Search for the cell housing the specified text and yield its [x, y] center coordinate. 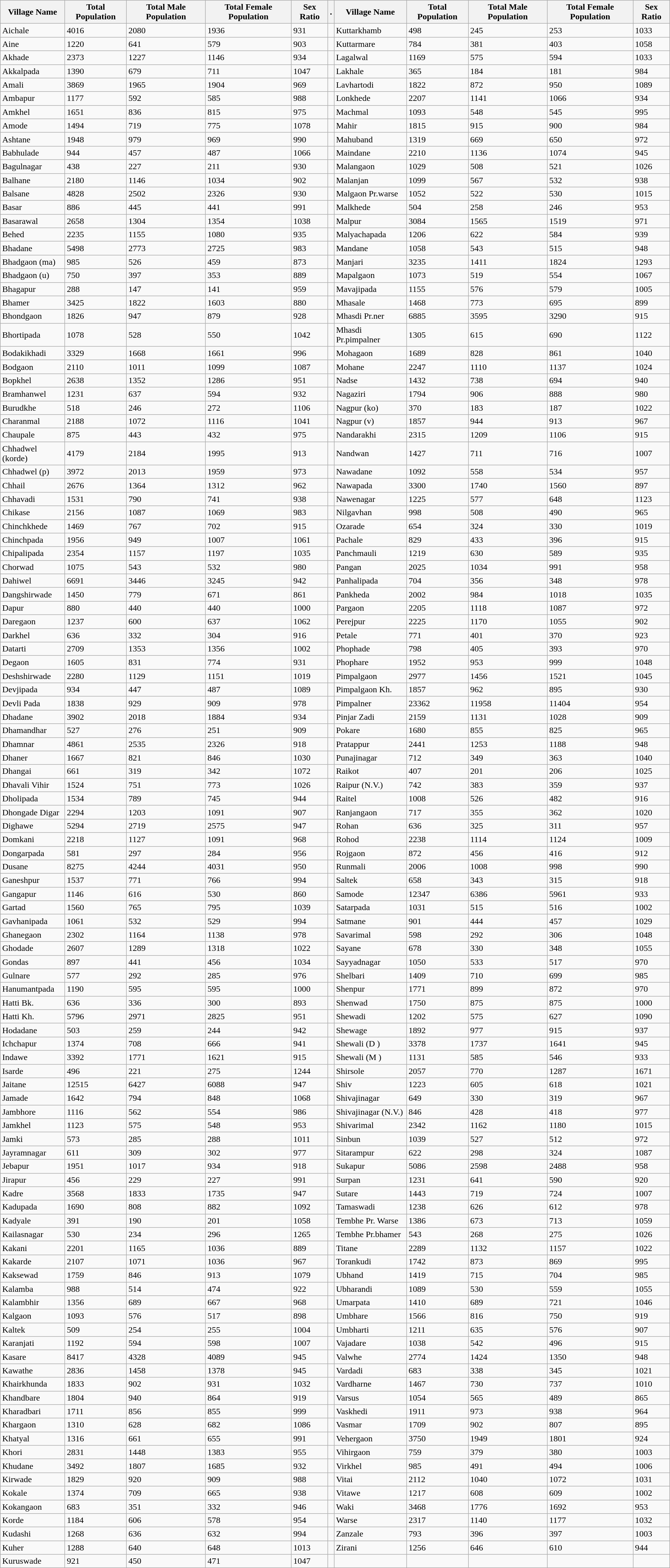
Bhamer [33, 303]
2836 [96, 1371]
Datarti [33, 649]
3972 [96, 472]
671 [248, 594]
489 [590, 1398]
1450 [96, 594]
1006 [651, 1466]
1621 [248, 1057]
356 [508, 581]
5086 [437, 1166]
2373 [96, 58]
1709 [437, 1425]
610 [590, 1548]
825 [590, 731]
901 [437, 921]
Bodgaon [33, 367]
600 [166, 621]
1197 [248, 553]
Bhondgaon [33, 316]
765 [166, 908]
438 [96, 166]
1253 [508, 744]
Kasare [33, 1357]
407 [437, 771]
1824 [590, 262]
Machmal [370, 112]
Kudashi [33, 1534]
640 [166, 1548]
12515 [96, 1085]
Kakarde [33, 1261]
Shenpur [370, 989]
Nagpur (v) [370, 421]
829 [437, 540]
2709 [96, 649]
147 [166, 289]
605 [508, 1085]
1815 [437, 126]
1467 [437, 1384]
2825 [248, 1016]
1223 [437, 1085]
Pangan [370, 567]
229 [166, 1180]
1110 [508, 367]
2235 [96, 235]
606 [166, 1520]
1018 [590, 594]
1959 [248, 472]
519 [508, 275]
665 [248, 1493]
Mandane [370, 248]
Nawapada [370, 485]
Perejpur [370, 621]
Daregaon [33, 621]
1265 [310, 1234]
1965 [166, 85]
1456 [508, 676]
678 [437, 948]
1603 [248, 303]
Devli Pada [33, 703]
1086 [310, 1425]
715 [508, 1275]
2002 [437, 594]
903 [310, 44]
Shenwad [370, 1003]
Kuttarkhamb [370, 30]
Bhadgaon (u) [33, 275]
Bramhanwel [33, 394]
Pachale [370, 540]
679 [166, 71]
2188 [96, 421]
432 [248, 435]
1059 [651, 1221]
1013 [310, 1548]
2354 [96, 553]
1956 [96, 540]
393 [590, 649]
1534 [96, 798]
Pratappur [370, 744]
1776 [508, 1506]
745 [248, 798]
Ambapur [33, 98]
2317 [437, 1520]
1293 [651, 262]
Kalamba [33, 1289]
4089 [248, 1357]
1807 [166, 1466]
534 [590, 472]
4828 [96, 194]
184 [508, 71]
3568 [96, 1193]
Rohod [370, 839]
Vardadi [370, 1371]
Valwhe [370, 1357]
1162 [508, 1125]
Chipalipada [33, 553]
2156 [96, 513]
Behed [33, 235]
618 [590, 1085]
Balsane [33, 194]
1237 [96, 621]
4016 [96, 30]
Akkalpada [33, 71]
450 [166, 1561]
Dhamnar [33, 744]
1352 [166, 380]
Runmali [370, 867]
Vajadare [370, 1343]
Malanjan [370, 180]
491 [508, 1466]
351 [166, 1506]
353 [248, 275]
4244 [166, 867]
831 [166, 663]
808 [166, 1207]
2977 [437, 676]
418 [590, 1112]
567 [508, 180]
Pankheda [370, 594]
Chhadwel (p) [33, 472]
2280 [96, 676]
Devjipada [33, 690]
Degaon [33, 663]
2658 [96, 221]
1041 [310, 421]
1651 [96, 112]
Lonkhede [370, 98]
471 [248, 1561]
Chaupale [33, 435]
12347 [437, 894]
Vitawe [370, 1493]
498 [437, 30]
Mavajipada [370, 289]
Dighawe [33, 826]
730 [508, 1384]
584 [590, 235]
Kirwade [33, 1479]
2238 [437, 839]
713 [590, 1221]
627 [590, 1016]
Gavhanipada [33, 921]
Dhangai [33, 771]
751 [166, 785]
187 [590, 407]
545 [590, 112]
695 [590, 303]
1220 [96, 44]
Lagalwal [370, 58]
1353 [166, 649]
921 [96, 1561]
1192 [96, 1343]
298 [508, 1153]
Jayramnagar [33, 1153]
979 [166, 139]
608 [508, 1493]
949 [166, 540]
Bhortipada [33, 335]
738 [508, 380]
Satmane [370, 921]
612 [590, 1207]
359 [590, 785]
Gangapur [33, 894]
1190 [96, 989]
1350 [590, 1357]
666 [248, 1044]
2006 [437, 867]
381 [508, 44]
206 [590, 771]
2247 [437, 367]
807 [590, 1425]
Basarawal [33, 221]
522 [508, 194]
336 [166, 1003]
2575 [248, 826]
1911 [437, 1411]
459 [248, 262]
1316 [96, 1438]
482 [590, 798]
490 [590, 513]
512 [590, 1139]
221 [166, 1071]
717 [437, 812]
667 [248, 1303]
1052 [437, 194]
1045 [651, 676]
Rohan [370, 826]
1995 [248, 454]
Hatti Bk. [33, 1003]
1067 [651, 275]
893 [310, 1003]
Torankudi [370, 1261]
1410 [437, 1303]
1432 [437, 380]
Titane [370, 1248]
558 [508, 472]
Warse [370, 1520]
Zanzale [370, 1534]
721 [590, 1303]
2725 [248, 248]
650 [590, 139]
Dhadane [33, 717]
928 [310, 316]
767 [166, 526]
658 [437, 880]
793 [437, 1534]
5498 [96, 248]
297 [166, 853]
Nawadane [370, 472]
Vardharne [370, 1384]
Babhulade [33, 153]
Bagulnagar [33, 166]
1028 [590, 717]
Sinbun [370, 1139]
516 [590, 908]
Kaksewad [33, 1275]
1211 [437, 1330]
Dongarpada [33, 853]
1364 [166, 485]
Ghodade [33, 948]
Burudkhe [33, 407]
Mohagaon [370, 353]
573 [96, 1139]
941 [310, 1044]
1494 [96, 126]
1671 [651, 1071]
254 [166, 1330]
1286 [248, 380]
Phophade [370, 649]
775 [248, 126]
2831 [96, 1452]
770 [508, 1071]
1062 [310, 621]
Nagaziri [370, 394]
996 [310, 353]
1203 [166, 812]
741 [248, 499]
Kakani [33, 1248]
1140 [508, 1520]
Chhadwel (korde) [33, 454]
682 [248, 1425]
325 [508, 826]
1936 [248, 30]
6885 [437, 316]
245 [508, 30]
898 [310, 1316]
Bhagapur [33, 289]
1217 [437, 1493]
1566 [437, 1316]
3595 [508, 316]
699 [590, 976]
1737 [508, 1044]
Satarpada [370, 908]
1409 [437, 976]
1080 [248, 235]
Khandbare [33, 1398]
Raipur (N.V.) [370, 785]
2210 [437, 153]
1005 [651, 289]
Gondas [33, 962]
1054 [437, 1398]
630 [508, 553]
Samode [370, 894]
1010 [651, 1384]
Kuttarmare [370, 44]
798 [437, 649]
Hodadane [33, 1030]
1794 [437, 394]
1448 [166, 1452]
1288 [96, 1548]
1304 [166, 221]
Punajinagar [370, 758]
Nandwan [370, 454]
Deshshirwade [33, 676]
2159 [437, 717]
380 [590, 1452]
Shewadi [370, 1016]
609 [590, 1493]
Kadupada [33, 1207]
Khori [33, 1452]
Umbhare [370, 1316]
3290 [590, 316]
2201 [96, 1248]
1468 [437, 303]
Jamkhel [33, 1125]
1114 [508, 839]
494 [590, 1466]
2225 [437, 621]
Kalgaon [33, 1316]
Ghanegaon [33, 935]
433 [508, 540]
Umarpata [370, 1303]
1411 [508, 262]
1838 [96, 703]
2205 [437, 608]
1904 [248, 85]
1804 [96, 1398]
447 [166, 690]
1424 [508, 1357]
1227 [166, 58]
816 [508, 1316]
615 [508, 335]
655 [248, 1438]
Bopkhel [33, 380]
Pimpalgaon Kh. [370, 690]
2107 [96, 1261]
766 [248, 880]
Shelbari [370, 976]
190 [166, 1221]
Balhane [33, 180]
1521 [590, 676]
1129 [166, 676]
4179 [96, 454]
2180 [96, 180]
2218 [96, 839]
Dhavali Vihir [33, 785]
6386 [508, 894]
869 [590, 1261]
1151 [248, 676]
1180 [590, 1125]
848 [248, 1098]
864 [248, 1398]
865 [651, 1398]
1469 [96, 526]
3329 [96, 353]
Jamki [33, 1139]
Shirsole [370, 1071]
Manjari [370, 262]
779 [166, 594]
6088 [248, 1085]
5796 [96, 1016]
Amkhel [33, 112]
Kadyale [33, 1221]
Panhalipada [370, 581]
276 [166, 731]
528 [166, 335]
309 [166, 1153]
363 [590, 758]
1009 [651, 839]
Domkani [33, 839]
1256 [437, 1548]
272 [248, 407]
Pokare [370, 731]
1209 [508, 435]
Ranjangaon [370, 812]
Nawenagar [370, 499]
1169 [437, 58]
Varsus [370, 1398]
Chikase [33, 513]
1141 [508, 98]
1312 [248, 485]
379 [508, 1452]
888 [590, 394]
694 [590, 380]
2184 [166, 454]
2502 [166, 194]
Saltek [370, 880]
3468 [437, 1506]
504 [437, 207]
1458 [166, 1371]
3245 [248, 581]
581 [96, 853]
836 [166, 112]
Shiv [370, 1085]
Gartad [33, 908]
946 [310, 1506]
589 [590, 553]
2773 [166, 248]
1689 [437, 353]
759 [437, 1452]
2110 [96, 367]
Dangshirwade [33, 594]
635 [508, 1330]
626 [508, 1207]
1742 [437, 1261]
1949 [508, 1438]
690 [590, 335]
1318 [248, 948]
1565 [508, 221]
306 [590, 935]
6691 [96, 581]
1079 [310, 1275]
Vitai [370, 1479]
Phophare [370, 663]
709 [166, 1493]
Sutare [370, 1193]
1004 [310, 1330]
1319 [437, 139]
565 [508, 1398]
550 [248, 335]
1219 [437, 553]
742 [437, 785]
616 [166, 894]
Savarimal [370, 935]
5294 [96, 826]
Malkhede [370, 207]
296 [248, 1234]
1020 [651, 812]
1188 [590, 744]
259 [166, 1030]
821 [166, 758]
1711 [96, 1411]
2342 [437, 1125]
403 [590, 44]
445 [166, 207]
1042 [310, 335]
391 [96, 1221]
879 [248, 316]
3492 [96, 1466]
1090 [651, 1016]
Waki [370, 1506]
1386 [437, 1221]
794 [166, 1098]
1075 [96, 567]
1310 [96, 1425]
3750 [437, 1438]
Isarde [33, 1071]
2488 [590, 1166]
Chinchpada [33, 540]
Khudane [33, 1466]
828 [508, 353]
Aine [33, 44]
2676 [96, 485]
Pimpalner [370, 703]
774 [248, 663]
1165 [166, 1248]
Shewage [370, 1030]
784 [437, 44]
518 [96, 407]
514 [166, 1289]
1127 [166, 839]
383 [508, 785]
300 [248, 1003]
1074 [590, 153]
Vasmar [370, 1425]
1419 [437, 1275]
923 [651, 635]
1884 [248, 717]
724 [590, 1193]
971 [651, 221]
362 [590, 812]
529 [248, 921]
1202 [437, 1016]
Vihirgaon [370, 1452]
Lakhale [370, 71]
Pinjar Zadi [370, 717]
Hatti Kh. [33, 1016]
Shewali (M ) [370, 1057]
349 [508, 758]
365 [437, 71]
1132 [508, 1248]
3235 [437, 262]
Kokangaon [33, 1506]
1136 [508, 153]
956 [310, 853]
1378 [248, 1371]
Panchmauli [370, 553]
856 [166, 1411]
546 [590, 1057]
2025 [437, 567]
1124 [590, 839]
1137 [590, 367]
2013 [166, 472]
986 [310, 1112]
789 [166, 798]
Sayane [370, 948]
628 [166, 1425]
860 [310, 894]
304 [248, 635]
4328 [166, 1357]
Chinchkhede [33, 526]
1025 [651, 771]
912 [651, 853]
1050 [437, 962]
3869 [96, 85]
1801 [590, 1438]
2607 [96, 948]
2057 [437, 1071]
611 [96, 1153]
1184 [96, 1520]
1692 [590, 1506]
Shewali (D ) [370, 1044]
Mapalgaon [370, 275]
1605 [96, 663]
Mhasdi Pr.ner [370, 316]
Malyachapada [370, 235]
1690 [96, 1207]
4861 [96, 744]
964 [651, 1411]
Amode [33, 126]
Khargaon [33, 1425]
1268 [96, 1534]
Zirani [370, 1548]
1948 [96, 139]
1661 [248, 353]
1305 [437, 335]
211 [248, 166]
Hanumantpada [33, 989]
Dusane [33, 867]
253 [590, 30]
Tembhe Pr. Warse [370, 1221]
559 [590, 1289]
Jamade [33, 1098]
900 [590, 126]
2112 [437, 1479]
Kailasnagar [33, 1234]
342 [248, 771]
Maindane [370, 153]
Indawe [33, 1057]
Ozarade [370, 526]
1024 [651, 367]
654 [437, 526]
Akhade [33, 58]
Malangaon [370, 166]
Pargaon [370, 608]
1642 [96, 1098]
Kuruswade [33, 1561]
Mhasale [370, 303]
Dhaner [33, 758]
1225 [437, 499]
Malpur [370, 221]
Ubharandi [370, 1289]
11404 [590, 703]
141 [248, 289]
2971 [166, 1016]
1826 [96, 316]
1289 [166, 948]
2598 [508, 1166]
924 [651, 1438]
795 [248, 908]
Dhamandhar [33, 731]
955 [310, 1452]
3902 [96, 717]
444 [508, 921]
6427 [166, 1085]
1170 [508, 621]
1427 [437, 454]
592 [166, 98]
Darkhel [33, 635]
790 [166, 499]
1443 [437, 1193]
302 [248, 1153]
815 [248, 112]
Khairkhunda [33, 1384]
183 [508, 407]
1138 [248, 935]
2441 [437, 744]
1071 [166, 1261]
311 [590, 826]
474 [248, 1289]
521 [590, 166]
4031 [248, 867]
Kaltek [33, 1330]
Ashtane [33, 139]
669 [508, 139]
Chhail [33, 485]
1354 [248, 221]
1122 [651, 335]
244 [248, 1030]
939 [651, 235]
Khatyal [33, 1438]
906 [508, 394]
Surpan [370, 1180]
673 [508, 1221]
716 [590, 454]
1740 [508, 485]
959 [310, 289]
234 [166, 1234]
1238 [437, 1207]
255 [248, 1330]
Nagpur (ko) [370, 407]
1892 [437, 1030]
2638 [96, 380]
562 [166, 1112]
590 [590, 1180]
Nilgavhan [370, 513]
929 [166, 703]
Dapur [33, 608]
Jebapur [33, 1166]
Tembhe Pr.bhamer [370, 1234]
23362 [437, 703]
509 [96, 1330]
Kokale [33, 1493]
1641 [590, 1044]
Gulnare [33, 976]
503 [96, 1030]
Aichale [33, 30]
1030 [310, 758]
922 [310, 1289]
Virkhel [370, 1466]
2302 [96, 935]
882 [248, 1207]
8417 [96, 1357]
Tamaswadi [370, 1207]
401 [508, 635]
355 [508, 812]
Kharadbari [33, 1411]
Sayyadnagar [370, 962]
1667 [96, 758]
Chhavadi [33, 499]
Kalambhir [33, 1303]
284 [248, 853]
578 [248, 1520]
1531 [96, 499]
Dholipada [33, 798]
1951 [96, 1166]
Kawathe [33, 1371]
Ganeshpur [33, 880]
Charanmal [33, 421]
632 [248, 1534]
. [331, 12]
Mhasdi Pr.pimpalner [370, 335]
Vehergaon [370, 1438]
Raitel [370, 798]
11958 [508, 703]
Mahuband [370, 139]
1952 [437, 663]
Karanjati [33, 1343]
2294 [96, 812]
3084 [437, 221]
Malgaon Pr.warse [370, 194]
710 [508, 976]
Nadse [370, 380]
2719 [166, 826]
Lavhartodi [370, 85]
5961 [590, 894]
Bhadgaon (ma) [33, 262]
Amali [33, 85]
8275 [96, 867]
1287 [590, 1071]
1046 [651, 1303]
3425 [96, 303]
268 [508, 1234]
1680 [437, 731]
708 [166, 1044]
649 [437, 1098]
542 [508, 1343]
1244 [310, 1071]
Shivajinagar [370, 1098]
343 [508, 880]
251 [248, 731]
Chorwad [33, 567]
Umbharti [370, 1330]
2774 [437, 1357]
428 [508, 1112]
737 [590, 1384]
3300 [437, 485]
1519 [590, 221]
Jaitane [33, 1085]
345 [590, 1371]
646 [508, 1548]
533 [508, 962]
Shivajinagar (N.V.) [370, 1112]
712 [437, 758]
1383 [248, 1452]
Ubhand [370, 1275]
Petale [370, 635]
Pimpalgaon [370, 676]
Mohane [370, 367]
Mahir [370, 126]
Rojgaon [370, 853]
3378 [437, 1044]
1073 [437, 275]
1668 [166, 353]
2080 [166, 30]
Raikot [370, 771]
405 [508, 649]
3392 [96, 1057]
Bhadane [33, 248]
1750 [437, 1003]
976 [310, 976]
1537 [96, 880]
Dhongade Digar [33, 812]
Shivarimal [370, 1125]
1017 [166, 1166]
443 [166, 435]
1735 [248, 1193]
Jambhore [33, 1112]
1685 [248, 1466]
1068 [310, 1098]
Korde [33, 1520]
2289 [437, 1248]
702 [248, 526]
1164 [166, 935]
1829 [96, 1479]
1069 [248, 513]
Sitarampur [370, 1153]
2535 [166, 744]
Bodakikhadi [33, 353]
2018 [166, 717]
2207 [437, 98]
Ichchapur [33, 1044]
Kadre [33, 1193]
1206 [437, 235]
2315 [437, 435]
Sukapur [370, 1166]
315 [590, 880]
1390 [96, 71]
3446 [166, 581]
Kuher [33, 1548]
1759 [96, 1275]
Basar [33, 207]
181 [590, 71]
Nandarakhi [370, 435]
416 [590, 853]
886 [96, 207]
1118 [508, 608]
Dahiwel [33, 581]
Vaskhedi [370, 1411]
258 [508, 207]
338 [508, 1371]
Jirapur [33, 1180]
1524 [96, 785]
